Extract the (X, Y) coordinate from the center of the cell holding the provided text.  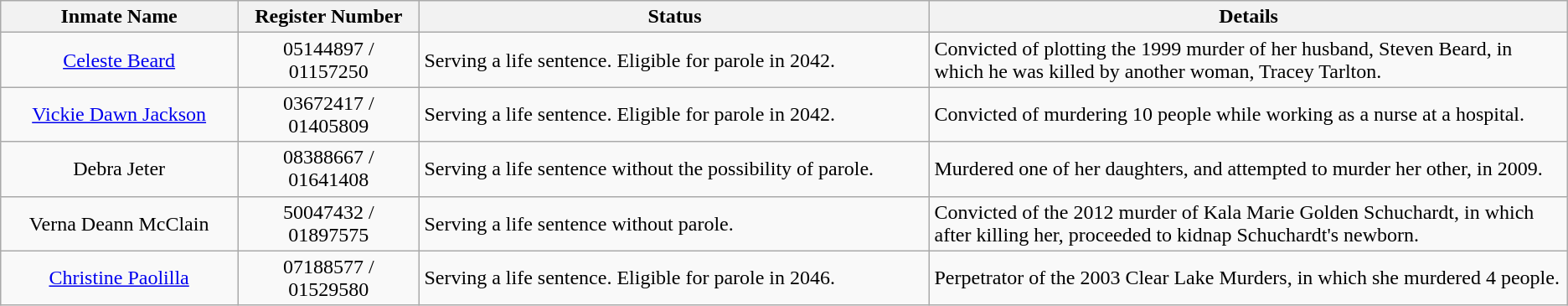
Convicted of the 2012 murder of Kala Marie Golden Schuchardt, in which after killing her, proceeded to kidnap Schuchardt's newborn. (1248, 223)
Status (675, 17)
Verna Deann McClain (119, 223)
Convicted of murdering 10 people while working as a nurse at a hospital. (1248, 114)
03672417 / 01405809 (328, 114)
Christine Paolilla (119, 278)
Serving a life sentence without parole. (675, 223)
Murdered one of her daughters, and attempted to murder her other, in 2009. (1248, 169)
Debra Jeter (119, 169)
Convicted of plotting the 1999 murder of her husband, Steven Beard, in which he was killed by another woman, Tracey Tarlton. (1248, 60)
50047432 / 01897575 (328, 223)
Vickie Dawn Jackson (119, 114)
05144897 / 01157250 (328, 60)
Perpetrator of the 2003 Clear Lake Murders, in which she murdered 4 people. (1248, 278)
Details (1248, 17)
Celeste Beard (119, 60)
08388667 / 01641408 (328, 169)
Serving a life sentence. Eligible for parole in 2046. (675, 278)
Inmate Name (119, 17)
Register Number (328, 17)
Serving a life sentence without the possibility of parole. (675, 169)
07188577 / 01529580 (328, 278)
